Determine the (x, y) coordinate at the center of the cell enclosing the given text.  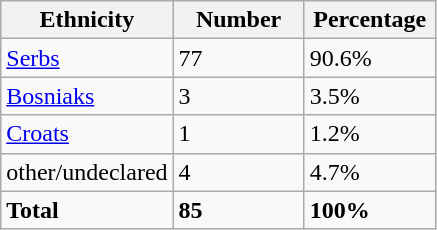
Ethnicity (87, 20)
4 (238, 172)
77 (238, 58)
3 (238, 96)
Bosniaks (87, 96)
90.6% (370, 58)
Total (87, 210)
Serbs (87, 58)
Number (238, 20)
Percentage (370, 20)
1.2% (370, 134)
100% (370, 210)
4.7% (370, 172)
1 (238, 134)
Croats (87, 134)
3.5% (370, 96)
other/undeclared (87, 172)
85 (238, 210)
